Search for the cell housing the specified text and yield its [X, Y] center coordinate. 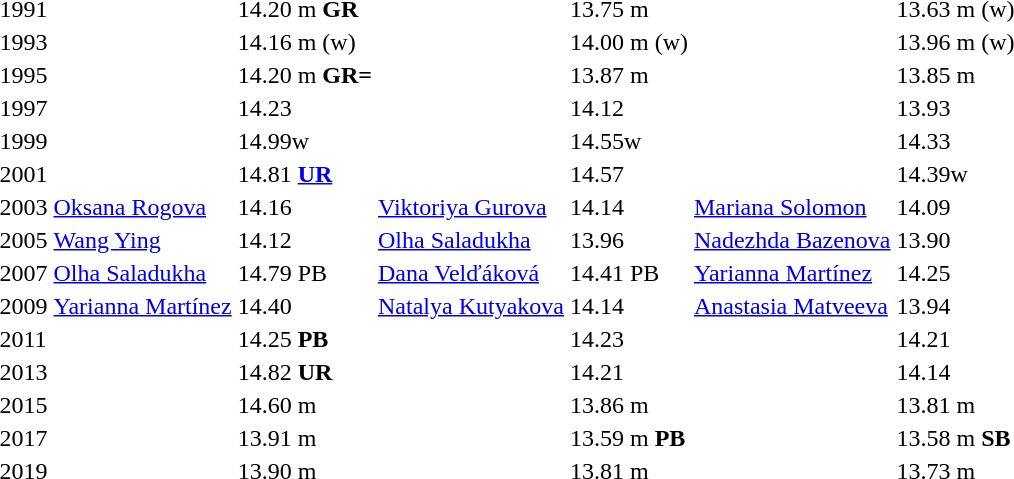
Anastasia Matveeva [792, 306]
Viktoriya Gurova [472, 207]
Oksana Rogova [142, 207]
13.86 m [628, 405]
14.20 m GR= [304, 75]
14.82 UR [304, 372]
14.57 [628, 174]
14.00 m (w) [628, 42]
14.16 [304, 207]
14.40 [304, 306]
14.81 UR [304, 174]
14.99w [304, 141]
13.87 m [628, 75]
14.25 PB [304, 339]
13.59 m PB [628, 438]
13.91 m [304, 438]
Mariana Solomon [792, 207]
14.55w [628, 141]
14.41 PB [628, 273]
14.79 PB [304, 273]
13.96 [628, 240]
Wang Ying [142, 240]
14.60 m [304, 405]
Natalya Kutyakova [472, 306]
14.21 [628, 372]
14.16 m (w) [304, 42]
Nadezhda Bazenova [792, 240]
Dana Velďáková [472, 273]
